For the text-containing cell, return its midpoint in [x, y] coordinate format. 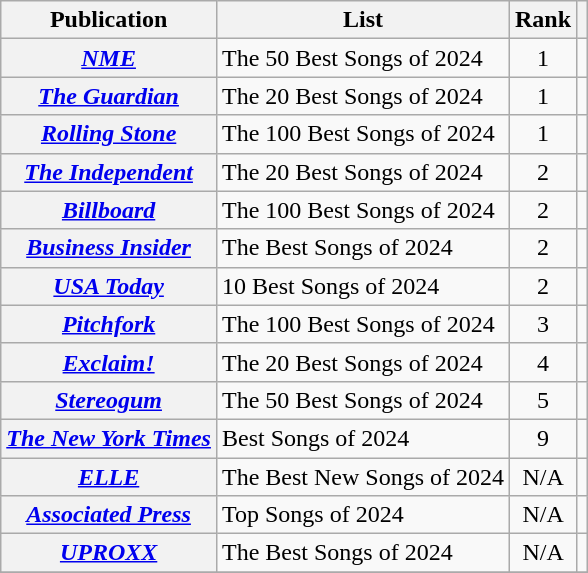
The New York Times [109, 438]
The Independent [109, 172]
9 [544, 438]
USA Today [109, 286]
Rank [544, 20]
4 [544, 362]
NME [109, 58]
Billboard [109, 210]
Exclaim! [109, 362]
UPROXX [109, 553]
The Best New Songs of 2024 [362, 477]
Associated Press [109, 515]
Business Insider [109, 248]
ELLE [109, 477]
List [362, 20]
The Guardian [109, 96]
5 [544, 400]
10 Best Songs of 2024 [362, 286]
Rolling Stone [109, 134]
Stereogum [109, 400]
Publication [109, 20]
Top Songs of 2024 [362, 515]
Pitchfork [109, 324]
Best Songs of 2024 [362, 438]
3 [544, 324]
